Output the (X, Y) coordinate of the center of the cell containing the given text.  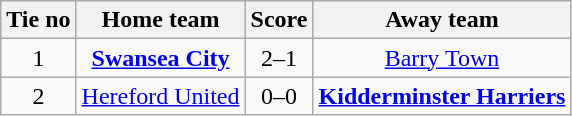
1 (38, 58)
Swansea City (160, 58)
0–0 (279, 96)
2–1 (279, 58)
Hereford United (160, 96)
Tie no (38, 20)
2 (38, 96)
Away team (442, 20)
Kidderminster Harriers (442, 96)
Home team (160, 20)
Barry Town (442, 58)
Score (279, 20)
